Locate the cell with the specified text and output its (x, y) center coordinate. 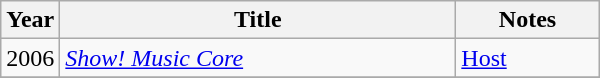
Host (528, 58)
2006 (30, 58)
Notes (528, 20)
Show! Music Core (258, 58)
Title (258, 20)
Year (30, 20)
